Locate the cell with the specified text and output its [X, Y] center coordinate. 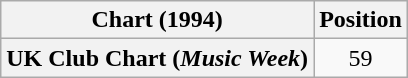
59 [361, 58]
Chart (1994) [158, 20]
UK Club Chart (Music Week) [158, 58]
Position [361, 20]
